Identify which cell holds the provided text, then report its (x, y) central coordinate. 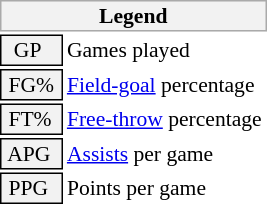
Assists per game (166, 154)
Field-goal percentage (166, 85)
FT% (31, 120)
Legend (134, 16)
Free-throw percentage (166, 120)
Points per game (166, 188)
Games played (166, 50)
APG (31, 154)
PPG (31, 188)
GP (31, 50)
FG% (31, 85)
